Detect which cell encompasses the target text, then output its (X, Y) center coordinate. 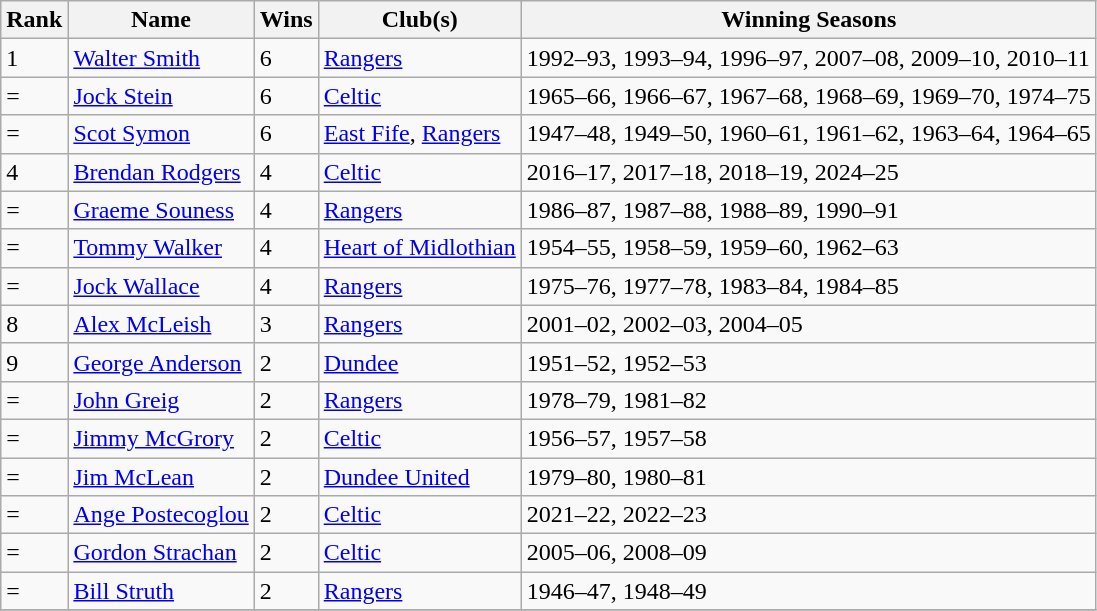
Jimmy McGrory (161, 438)
1986–87, 1987–88, 1988–89, 1990–91 (808, 210)
John Greig (161, 400)
Alex McLeish (161, 324)
Tommy Walker (161, 248)
3 (286, 324)
1951–52, 1952–53 (808, 362)
Winning Seasons (808, 20)
Dundee United (420, 477)
Jim McLean (161, 477)
1956–57, 1957–58 (808, 438)
2016–17, 2017–18, 2018–19, 2024–25 (808, 172)
9 (34, 362)
Brendan Rodgers (161, 172)
1954–55, 1958–59, 1959–60, 1962–63 (808, 248)
1965–66, 1966–67, 1967–68, 1968–69, 1969–70, 1974–75 (808, 96)
Jock Stein (161, 96)
Rank (34, 20)
1978–79, 1981–82 (808, 400)
2021–22, 2022–23 (808, 515)
Jock Wallace (161, 286)
2005–06, 2008–09 (808, 553)
Heart of Midlothian (420, 248)
1946–47, 1948–49 (808, 591)
Bill Struth (161, 591)
2001–02, 2002–03, 2004–05 (808, 324)
Walter Smith (161, 58)
Graeme Souness (161, 210)
Scot Symon (161, 134)
Club(s) (420, 20)
Wins (286, 20)
Dundee (420, 362)
8 (34, 324)
Gordon Strachan (161, 553)
East Fife, Rangers (420, 134)
1947–48, 1949–50, 1960–61, 1961–62, 1963–64, 1964–65 (808, 134)
George Anderson (161, 362)
1992–93, 1993–94, 1996–97, 2007–08, 2009–10, 2010–11 (808, 58)
1979–80, 1980–81 (808, 477)
1975–76, 1977–78, 1983–84, 1984–85 (808, 286)
Ange Postecoglou (161, 515)
Name (161, 20)
1 (34, 58)
